Locate the cell with the specified text and output its (x, y) center coordinate. 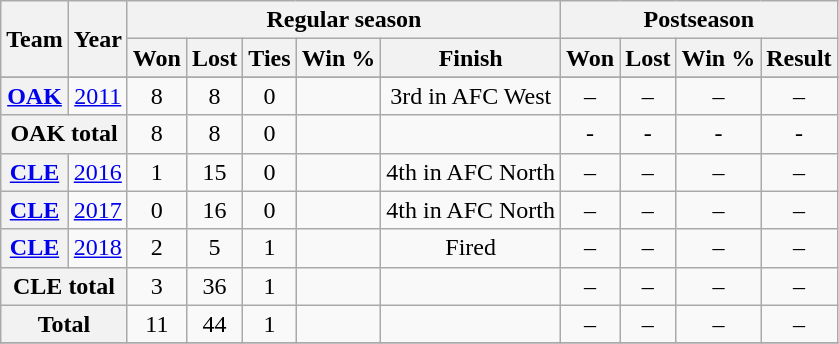
44 (214, 324)
2017 (98, 210)
Regular season (344, 20)
15 (214, 172)
Postseason (700, 20)
Team (35, 39)
Ties (270, 58)
OAK (35, 96)
11 (156, 324)
Fired (471, 248)
3 (156, 286)
2018 (98, 248)
3rd in AFC West (471, 96)
OAK total (64, 134)
5 (214, 248)
CLE total (64, 286)
36 (214, 286)
2011 (98, 96)
Total (64, 324)
2 (156, 248)
Result (799, 58)
2016 (98, 172)
16 (214, 210)
Finish (471, 58)
Year (98, 39)
